Return the (x, y) coordinate for the center point of the cell that contains the specified text.  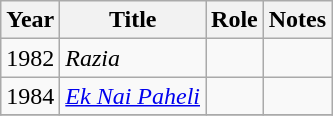
1984 (30, 96)
Year (30, 20)
Title (133, 20)
Razia (133, 58)
Role (235, 20)
1982 (30, 58)
Ek Nai Paheli (133, 96)
Notes (297, 20)
